Scan for the cell matching the given text and deliver its (X, Y) coordinate at center. 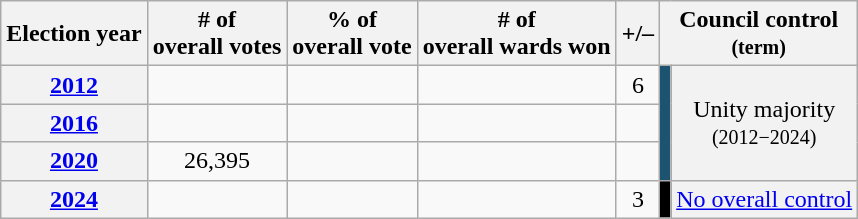
# ofoverall votes (217, 34)
% ofoverall vote (352, 34)
No overall control (764, 199)
2020 (74, 161)
Council control (term) (759, 34)
6 (638, 85)
Unity majority (2012−2024) (764, 123)
# ofoverall wards won (516, 34)
3 (638, 199)
2012 (74, 85)
2024 (74, 199)
26,395 (217, 161)
Election year (74, 34)
2016 (74, 123)
+/– (638, 34)
